Search for the cell housing the specified text and yield its (X, Y) center coordinate. 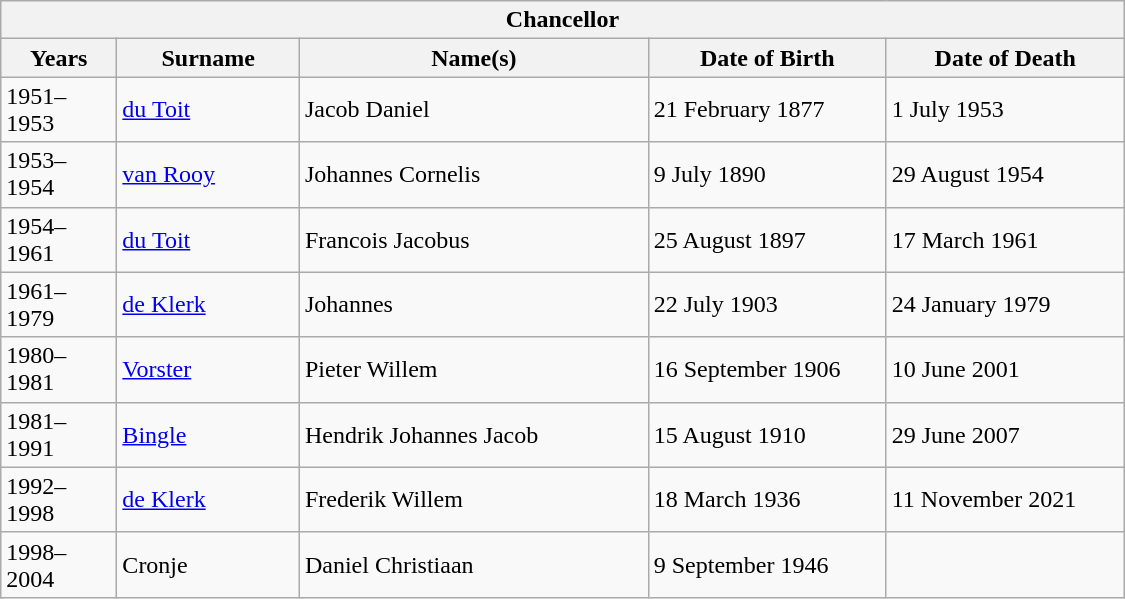
Surname (208, 58)
Cronje (208, 564)
1951–1953 (59, 110)
Name(s) (474, 58)
22 July 1903 (767, 304)
Chancellor (563, 20)
van Rooy (208, 174)
Francois Jacobus (474, 240)
Bingle (208, 434)
Johannes Cornelis (474, 174)
1998–2004 (59, 564)
Vorster (208, 370)
Hendrik Johannes Jacob (474, 434)
Jacob Daniel (474, 110)
9 September 1946 (767, 564)
17 March 1961 (1005, 240)
15 August 1910 (767, 434)
Daniel Christiaan (474, 564)
29 August 1954 (1005, 174)
Johannes (474, 304)
Date of Death (1005, 58)
1961–1979 (59, 304)
1954–1961 (59, 240)
1981–1991 (59, 434)
1980–1981 (59, 370)
29 June 2007 (1005, 434)
16 September 1906 (767, 370)
24 January 1979 (1005, 304)
Frederik Willem (474, 500)
25 August 1897 (767, 240)
1992–1998 (59, 500)
Date of Birth (767, 58)
Years (59, 58)
Pieter Willem (474, 370)
11 November 2021 (1005, 500)
1953–1954 (59, 174)
21 February 1877 (767, 110)
18 March 1936 (767, 500)
1 July 1953 (1005, 110)
9 July 1890 (767, 174)
10 June 2001 (1005, 370)
